Return the (X, Y) coordinate for the center point of the cell that contains the specified text.  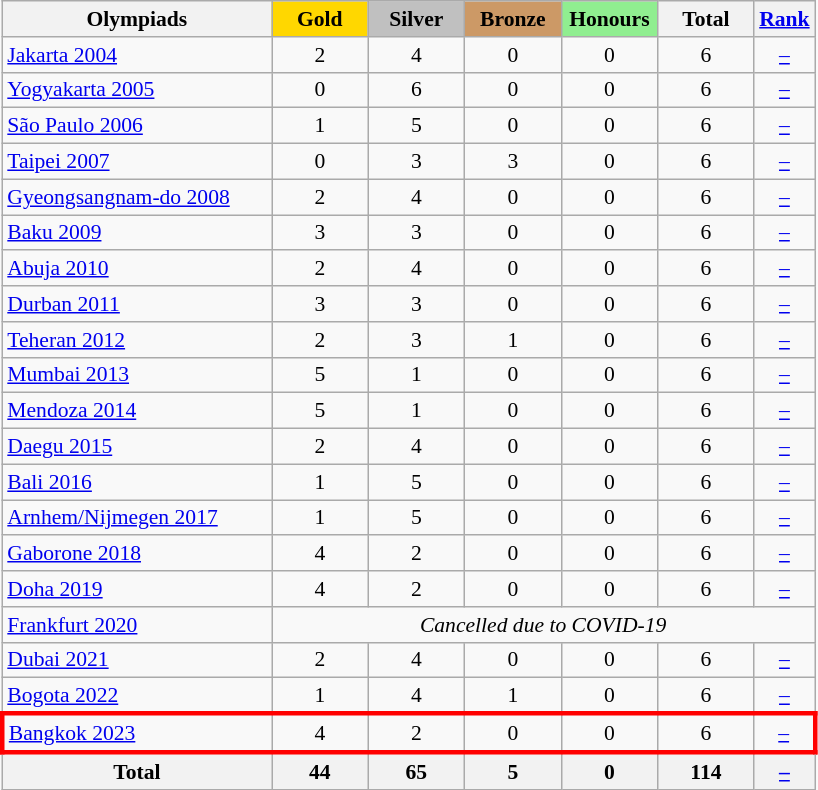
Arnhem/Nijmegen 2017 (136, 518)
Rank (784, 19)
Jakarta 2004 (136, 55)
Taipei 2007 (136, 162)
Gaborone 2018 (136, 554)
Mendoza 2014 (136, 411)
Gold (320, 19)
65 (416, 770)
Olympiads (136, 19)
Baku 2009 (136, 233)
Bangkok 2023 (136, 734)
114 (706, 770)
Honours (610, 19)
Abuja 2010 (136, 269)
Cancelled due to COVID-19 (544, 625)
Silver (416, 19)
Gyeongsangnam-do 2008 (136, 197)
Yogyakarta 2005 (136, 90)
Doha 2019 (136, 589)
44 (320, 770)
Dubai 2021 (136, 660)
Bronze (514, 19)
Daegu 2015 (136, 447)
Mumbai 2013 (136, 375)
Bali 2016 (136, 482)
Bogota 2022 (136, 696)
Durban 2011 (136, 304)
São Paulo 2006 (136, 126)
Frankfurt 2020 (136, 625)
Teheran 2012 (136, 340)
